For the text-containing cell, return its midpoint in [X, Y] coordinate format. 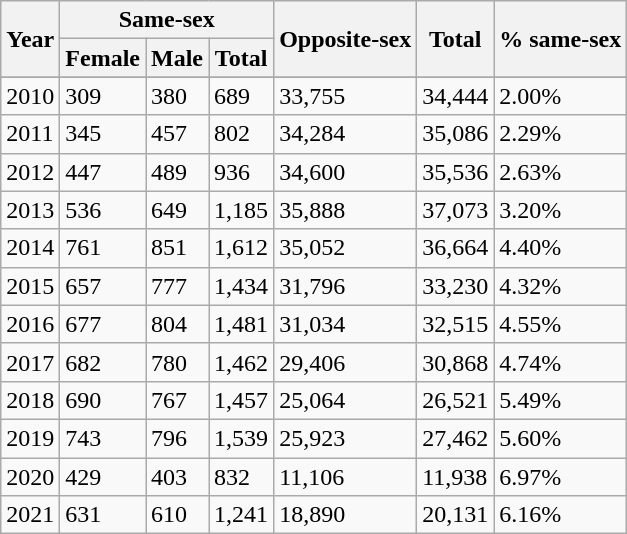
33,755 [346, 96]
447 [103, 172]
25,923 [346, 438]
777 [178, 286]
2015 [30, 286]
11,106 [346, 477]
832 [242, 477]
690 [103, 400]
1,539 [242, 438]
2011 [30, 134]
457 [178, 134]
4.32% [560, 286]
2018 [30, 400]
689 [242, 96]
37,073 [456, 210]
31,796 [346, 286]
1,241 [242, 515]
29,406 [346, 362]
30,868 [456, 362]
2012 [30, 172]
2.63% [560, 172]
20,131 [456, 515]
4.74% [560, 362]
35,086 [456, 134]
1,481 [242, 324]
32,515 [456, 324]
1,457 [242, 400]
Opposite-sex [346, 39]
34,284 [346, 134]
6.97% [560, 477]
35,536 [456, 172]
682 [103, 362]
4.40% [560, 248]
4.55% [560, 324]
2017 [30, 362]
% same-sex [560, 39]
610 [178, 515]
2010 [30, 96]
345 [103, 134]
796 [178, 438]
804 [178, 324]
2014 [30, 248]
3.20% [560, 210]
780 [178, 362]
Same-sex [167, 20]
25,064 [346, 400]
1,612 [242, 248]
2.00% [560, 96]
35,052 [346, 248]
767 [178, 400]
35,888 [346, 210]
536 [103, 210]
631 [103, 515]
677 [103, 324]
2016 [30, 324]
34,600 [346, 172]
657 [103, 286]
27,462 [456, 438]
2.29% [560, 134]
6.16% [560, 515]
34,444 [456, 96]
1,462 [242, 362]
309 [103, 96]
Male [178, 58]
2019 [30, 438]
2020 [30, 477]
5.49% [560, 400]
11,938 [456, 477]
936 [242, 172]
2021 [30, 515]
33,230 [456, 286]
31,034 [346, 324]
1,185 [242, 210]
429 [103, 477]
761 [103, 248]
18,890 [346, 515]
649 [178, 210]
26,521 [456, 400]
5.60% [560, 438]
1,434 [242, 286]
851 [178, 248]
743 [103, 438]
489 [178, 172]
802 [242, 134]
380 [178, 96]
Female [103, 58]
2013 [30, 210]
36,664 [456, 248]
Year [30, 39]
403 [178, 477]
